Detect which cell encompasses the target text, then output its (x, y) center coordinate. 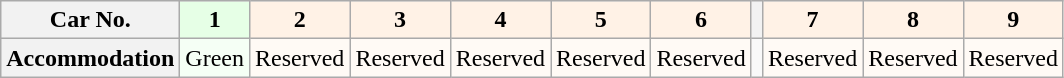
Car No. (90, 20)
Accommodation (90, 58)
6 (701, 20)
2 (299, 20)
1 (215, 20)
3 (400, 20)
7 (812, 20)
Green (215, 58)
8 (913, 20)
4 (500, 20)
9 (1013, 20)
5 (601, 20)
